Return the [X, Y] coordinate for the center point of the cell that contains the specified text.  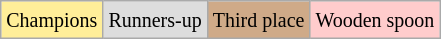
Third place [258, 20]
Wooden spoon [375, 20]
Champions [52, 20]
Runners-up [155, 20]
